Locate the cell with the specified text and output its (X, Y) center coordinate. 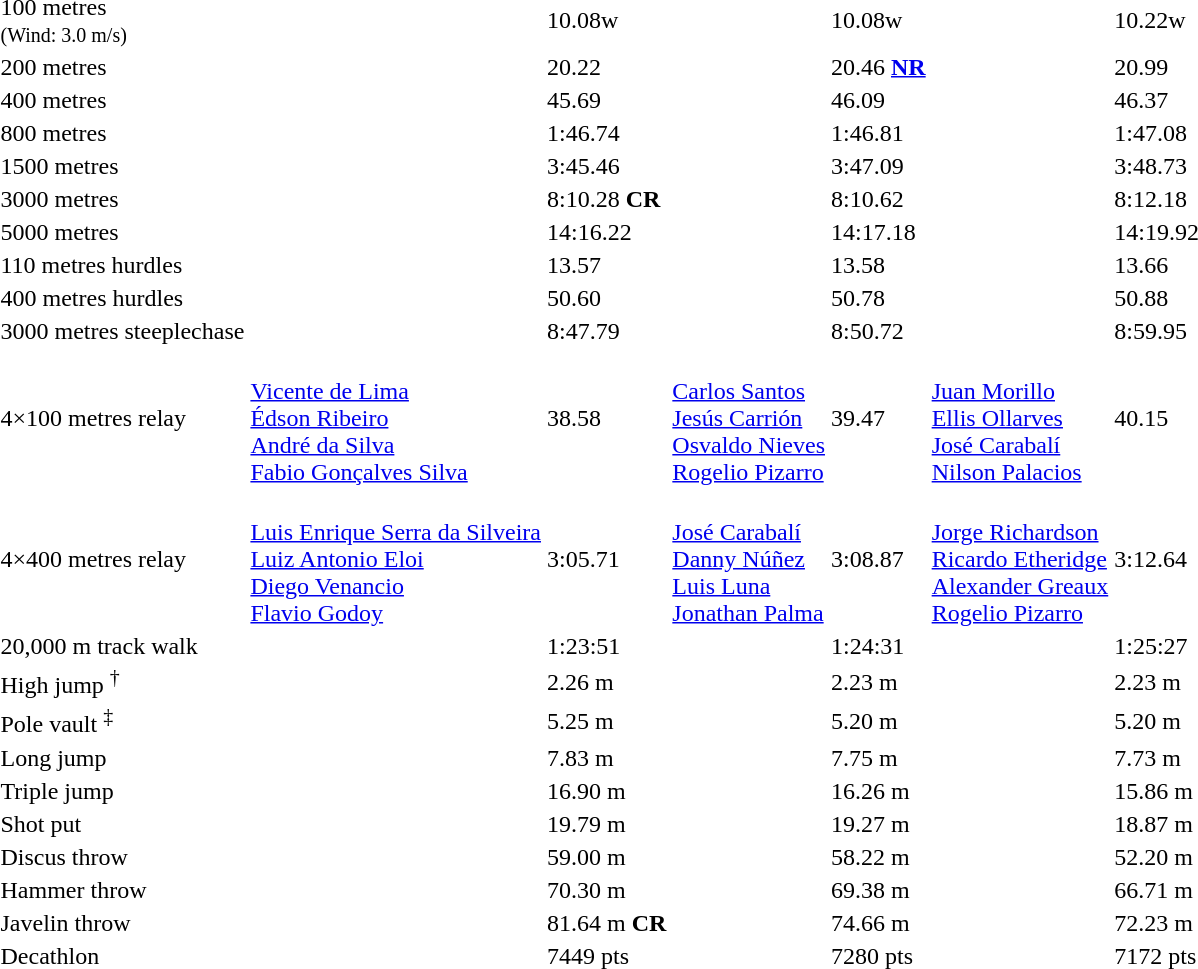
3:05.71 (606, 559)
7.83 m (606, 758)
38.58 (606, 418)
74.66 m (878, 923)
20.46 NR (878, 67)
1:46.74 (606, 133)
Juan MorilloEllis OllarvesJosé CarabalíNilson Palacios (1020, 418)
50.78 (878, 298)
3:08.87 (878, 559)
20.22 (606, 67)
José CarabalíDanny NúñezLuis LunaJonathan Palma (749, 559)
39.47 (878, 418)
58.22 m (878, 857)
5.25 m (606, 721)
Jorge RichardsonRicardo EtheridgeAlexander GreauxRogelio Pizarro (1020, 559)
46.09 (878, 100)
1:46.81 (878, 133)
19.79 m (606, 824)
81.64 m CR (606, 923)
Luis Enrique Serra da SilveiraLuiz Antonio EloiDiego VenancioFlavio Godoy (396, 559)
7.75 m (878, 758)
13.58 (878, 265)
69.38 m (878, 890)
16.90 m (606, 791)
16.26 m (878, 791)
2.23 m (878, 682)
1:23:51 (606, 646)
5.20 m (878, 721)
70.30 m (606, 890)
45.69 (606, 100)
13.57 (606, 265)
8:10.28 CR (606, 199)
1:24:31 (878, 646)
3:45.46 (606, 166)
50.60 (606, 298)
19.27 m (878, 824)
Vicente de LimaÉdson RibeiroAndré da SilvaFabio Gonçalves Silva (396, 418)
14:17.18 (878, 232)
8:47.79 (606, 331)
3:47.09 (878, 166)
8:50.72 (878, 331)
59.00 m (606, 857)
2.26 m (606, 682)
14:16.22 (606, 232)
Carlos SantosJesús CarriónOsvaldo NievesRogelio Pizarro (749, 418)
8:10.62 (878, 199)
